Return the (X, Y) coordinate for the center point of the cell that contains the specified text.  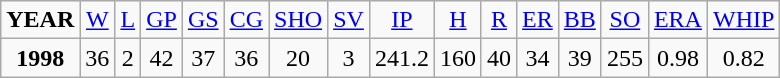
ER (538, 20)
39 (580, 58)
IP (402, 20)
BB (580, 20)
40 (498, 58)
H (458, 20)
241.2 (402, 58)
42 (162, 58)
R (498, 20)
SHO (298, 20)
34 (538, 58)
160 (458, 58)
255 (624, 58)
ERA (678, 20)
20 (298, 58)
WHIP (743, 20)
W (98, 20)
1998 (40, 58)
SO (624, 20)
YEAR (40, 20)
SV (349, 20)
CG (246, 20)
0.82 (743, 58)
2 (128, 58)
3 (349, 58)
GP (162, 20)
0.98 (678, 58)
GS (203, 20)
L (128, 20)
37 (203, 58)
